Return the [X, Y] coordinate for the center point of the cell that contains the specified text.  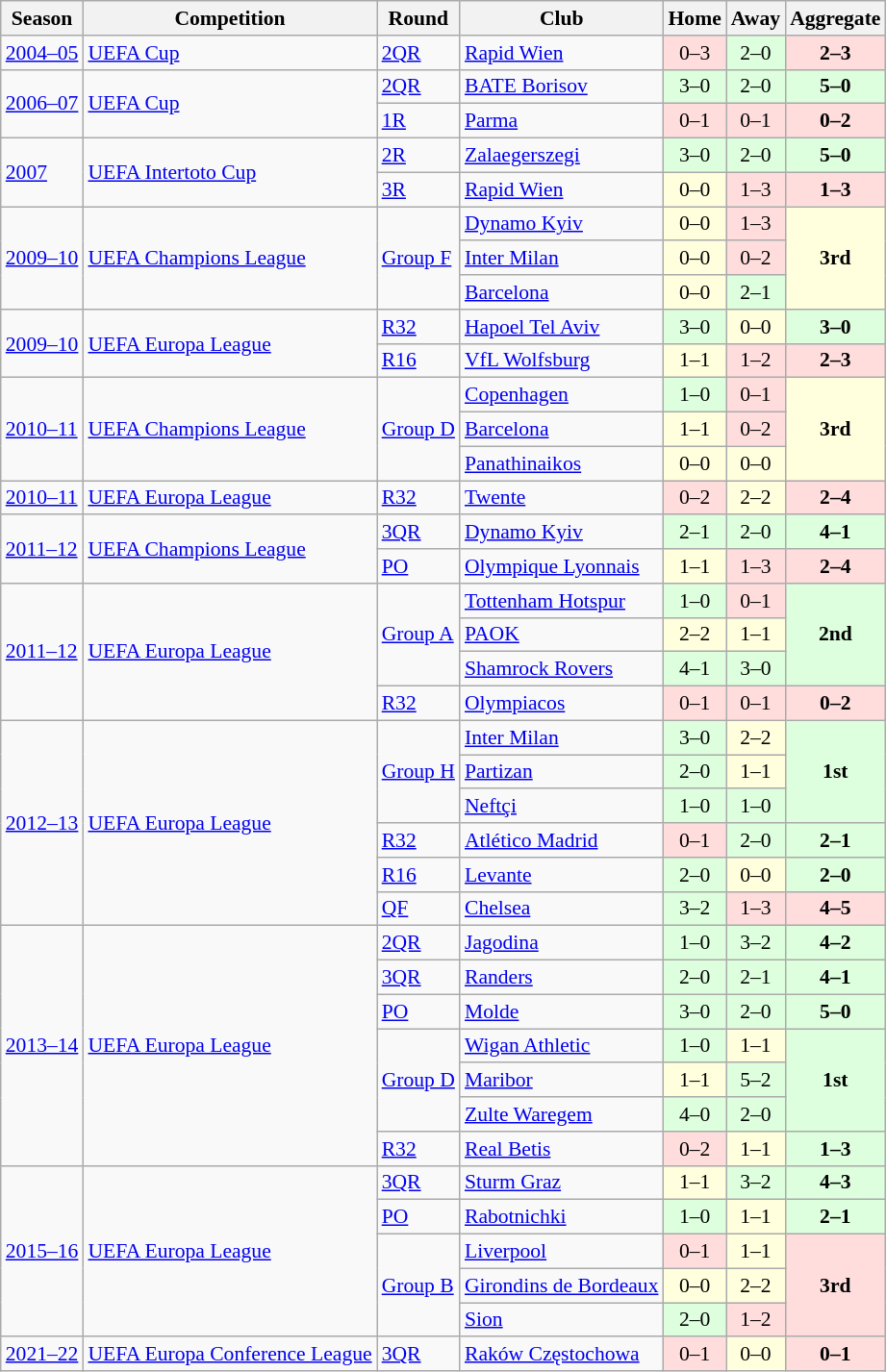
Maribor [562, 1081]
Girondins de Bordeaux [562, 1285]
4–3 [835, 1183]
Copenhagen [562, 395]
BATE Borisov [562, 87]
Panathinaikos [562, 463]
Home [695, 18]
Partizan [562, 772]
Group A [418, 635]
VfL Wolfsburg [562, 361]
Competition [229, 18]
Neftçi [562, 807]
Olympiacos [562, 704]
2nd [835, 635]
2015–16 [42, 1251]
5–2 [756, 1081]
Round [418, 18]
Aggregate [835, 18]
Sturm Graz [562, 1183]
Twente [562, 498]
Olympique Lyonnais [562, 566]
Jagodina [562, 943]
2007 [42, 173]
UEFA Europa Conference League [229, 1355]
4–5 [835, 909]
Zulte Waregem [562, 1114]
Real Betis [562, 1149]
Season [42, 18]
Wigan Athletic [562, 1046]
Chelsea [562, 909]
2013–14 [42, 1046]
Rabotnichki [562, 1217]
2021–22 [42, 1355]
Club [562, 18]
Zalaegerszegi [562, 156]
2012–13 [42, 823]
2004–05 [42, 53]
Shamrock Rovers [562, 669]
Parma [562, 121]
Hapoel Tel Aviv [562, 327]
2006–07 [42, 104]
1R [418, 121]
Group B [418, 1286]
PAOK [562, 635]
4–2 [835, 943]
Away [756, 18]
QF [418, 909]
0–3 [695, 53]
Randers [562, 978]
3R [418, 189]
2R [418, 156]
Atlético Madrid [562, 840]
Levante [562, 875]
Liverpool [562, 1252]
UEFA Intertoto Cup [229, 173]
Raków Częstochowa [562, 1355]
Sion [562, 1320]
Molde [562, 1011]
Tottenham Hotspur [562, 601]
Group H [418, 771]
Group F [418, 258]
4–0 [695, 1114]
